Return (X, Y) of the center of cell containing provided text 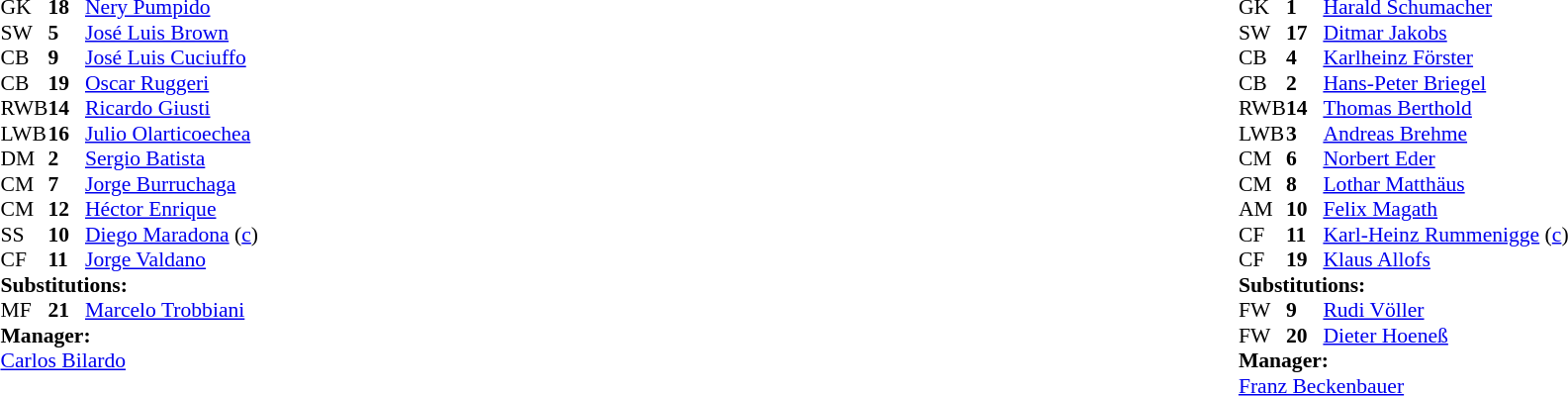
20 (1305, 336)
Julio Olarticoechea (172, 134)
6 (1305, 159)
5 (66, 33)
José Luis Cuciuffo (172, 58)
Diego Maradona (c) (172, 235)
Sergio Batista (172, 159)
8 (1305, 184)
7 (66, 184)
Norbert Eder (1445, 159)
DM (24, 159)
Manager: (129, 336)
SS (24, 235)
Felix Magath (1445, 209)
Karl-Heinz Rummenigge (c) (1445, 235)
Héctor Enrique (172, 209)
Klaus Allofs (1445, 260)
Thomas Berthold (1445, 108)
3 (1305, 134)
MF (24, 310)
Andreas Brehme (1445, 134)
Oscar Ruggeri (172, 83)
Ricardo Giusti (172, 108)
Jorge Burruchaga (172, 184)
Marcelo Trobbiani (172, 310)
Dieter Hoeneß (1445, 336)
Carlos Bilardo (129, 361)
Karlheinz Förster (1445, 58)
José Luis Brown (172, 33)
16 (66, 134)
AM (1262, 209)
12 (66, 209)
Rudi Völler (1445, 310)
21 (66, 310)
Jorge Valdano (172, 260)
Ditmar Jakobs (1445, 33)
Substitutions: (129, 285)
4 (1305, 58)
Lothar Matthäus (1445, 184)
17 (1305, 33)
Hans-Peter Briegel (1445, 83)
